For the text-containing cell, return its midpoint in [X, Y] coordinate format. 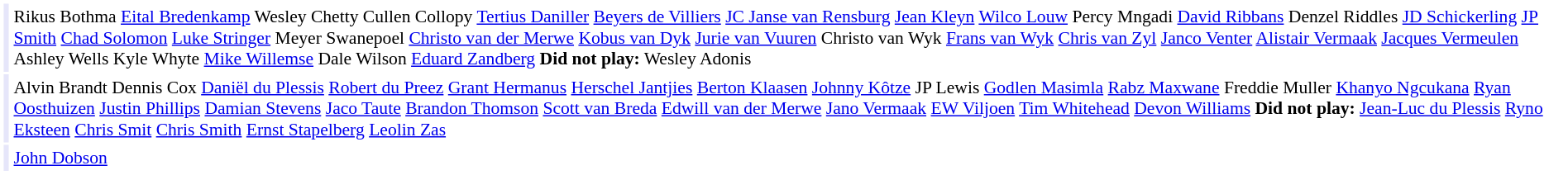
John Dobson [788, 158]
